Identify which cell holds the provided text, then report its [X, Y] central coordinate. 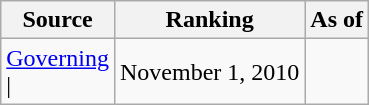
Governing| [58, 72]
Source [58, 20]
As of [337, 20]
Ranking [209, 20]
November 1, 2010 [209, 72]
